Identify which cell holds the provided text, then report its [X, Y] central coordinate. 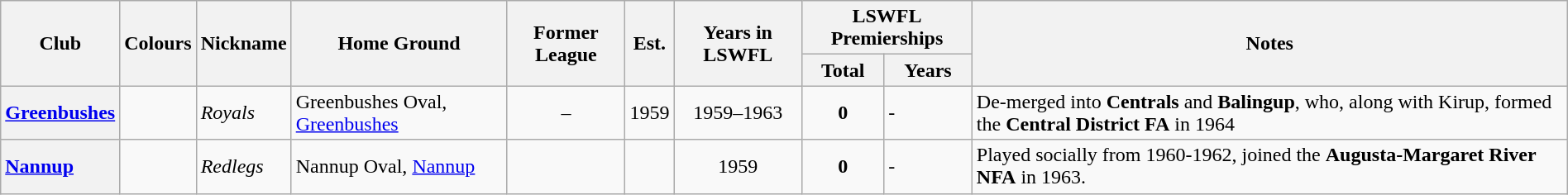
Redlegs [243, 167]
Nannup Oval, Nannup [399, 167]
Colours [158, 43]
Total [844, 70]
LSWFL Premierships [887, 28]
Years [928, 70]
Royals [243, 112]
Years in LSWFL [738, 43]
– [566, 112]
Nickname [243, 43]
Nannup [60, 167]
Club [60, 43]
Played socially from 1960-1962, joined the Augusta-Margaret River NFA in 1963. [1269, 167]
Former League [566, 43]
Greenbushes Oval, Greenbushes [399, 112]
Home Ground [399, 43]
Notes [1269, 43]
1959–1963 [738, 112]
Est. [650, 43]
Greenbushes [60, 112]
De-merged into Centrals and Balingup, who, along with Kirup, formed the Central District FA in 1964 [1269, 112]
